Detect which cell encompasses the target text, then output its (x, y) center coordinate. 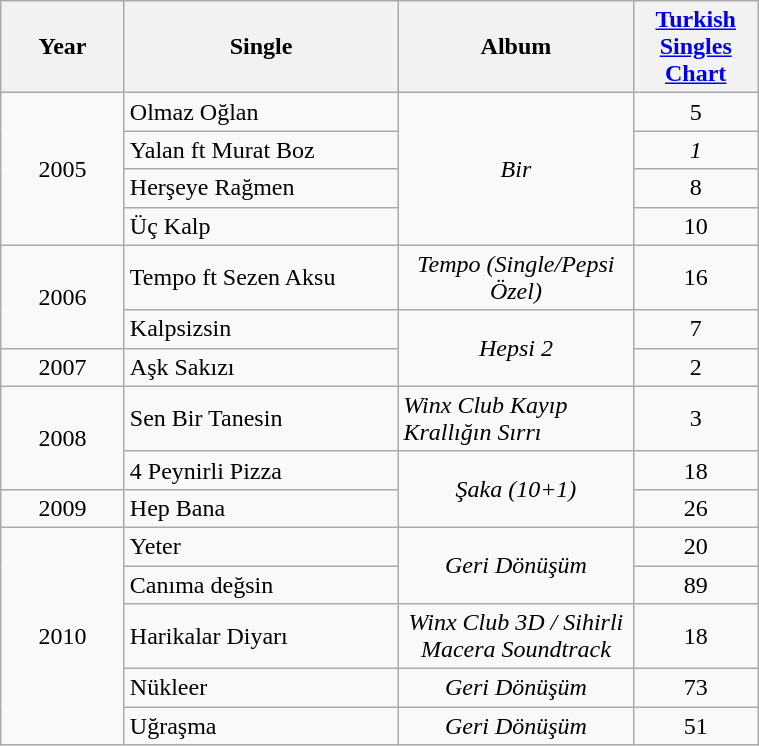
Album (516, 47)
Şaka (10+1) (516, 489)
7 (696, 329)
2007 (63, 367)
20 (696, 546)
Kalpsizsin (261, 329)
89 (696, 585)
Bir (516, 169)
Olmaz Oğlan (261, 112)
3 (696, 418)
1 (696, 150)
Tempo ft Sezen Aksu (261, 278)
Hep Bana (261, 508)
Uğraşma (261, 726)
Üç Kalp (261, 226)
4 Peynirli Pizza (261, 470)
2008 (63, 438)
Turkish Singles Chart (696, 47)
Herşeye Rağmen (261, 188)
Tempo (Single/Pepsi Özel) (516, 278)
Single (261, 47)
Nükleer (261, 688)
8 (696, 188)
Winx Club 3D / Sihirli Macera Soundtrack (516, 636)
Yeter (261, 546)
Harikalar Diyarı (261, 636)
Sen Bir Tanesin (261, 418)
51 (696, 726)
5 (696, 112)
Year (63, 47)
2006 (63, 296)
Canıma değsin (261, 585)
Yalan ft Murat Boz (261, 150)
26 (696, 508)
10 (696, 226)
16 (696, 278)
Winx Club Kayıp Krallığın Sırrı (516, 418)
2 (696, 367)
2010 (63, 636)
73 (696, 688)
Hepsi 2 (516, 348)
2009 (63, 508)
Aşk Sakızı (261, 367)
2005 (63, 169)
